Return [x, y] of the center of cell containing provided text 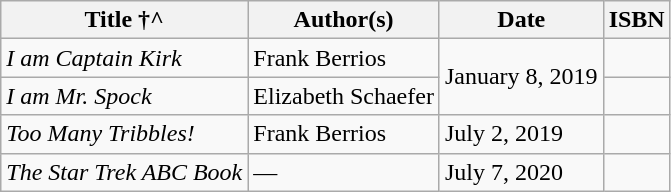
Elizabeth Schaefer [344, 96]
Too Many Tribbles! [124, 134]
Title †^ [124, 20]
ISBN [636, 20]
Date [521, 20]
— [344, 172]
January 8, 2019 [521, 77]
July 2, 2019 [521, 134]
July 7, 2020 [521, 172]
The Star Trek ABC Book [124, 172]
I am Mr. Spock [124, 96]
I am Captain Kirk [124, 58]
Author(s) [344, 20]
